Return the (X, Y) coordinate for the center point of the cell that contains the specified text.  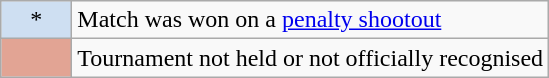
Match was won on a penalty shootout (310, 20)
* (36, 20)
Tournament not held or not officially recognised (310, 58)
